Provide the (x, y) coordinate of the cell's center where the given text is located.  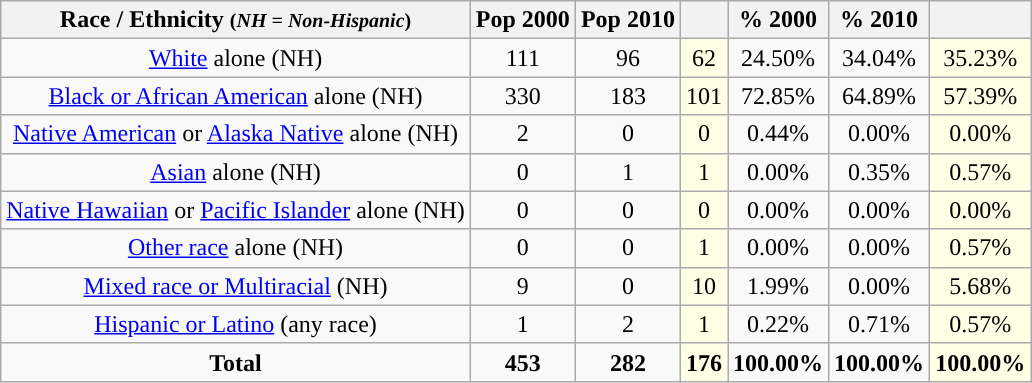
330 (522, 96)
72.85% (778, 96)
35.23% (980, 58)
Total (236, 362)
Hispanic or Latino (any race) (236, 324)
1.99% (778, 286)
0.44% (778, 134)
10 (704, 286)
453 (522, 362)
0.71% (880, 324)
9 (522, 286)
Pop 2010 (628, 20)
% 2010 (880, 20)
57.39% (980, 96)
Other race alone (NH) (236, 248)
0.35% (880, 172)
Black or African American alone (NH) (236, 96)
62 (704, 58)
White alone (NH) (236, 58)
% 2000 (778, 20)
101 (704, 96)
5.68% (980, 286)
Pop 2000 (522, 20)
64.89% (880, 96)
176 (704, 362)
Native American or Alaska Native alone (NH) (236, 134)
282 (628, 362)
Race / Ethnicity (NH = Non-Hispanic) (236, 20)
Native Hawaiian or Pacific Islander alone (NH) (236, 210)
24.50% (778, 58)
0.22% (778, 324)
Mixed race or Multiracial (NH) (236, 286)
96 (628, 58)
111 (522, 58)
Asian alone (NH) (236, 172)
34.04% (880, 58)
183 (628, 96)
